Return (x, y) of the center of cell containing provided text 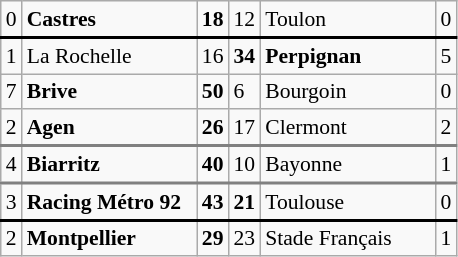
18 (213, 19)
Toulon (348, 19)
40 (213, 164)
Perpignan (348, 56)
6 (245, 92)
Bayonne (348, 164)
4 (12, 164)
50 (213, 92)
43 (213, 202)
34 (245, 56)
Montpellier (110, 238)
Bourgoin (348, 92)
Clermont (348, 128)
Toulouse (348, 202)
23 (245, 238)
7 (12, 92)
Castres (110, 19)
Agen (110, 128)
Brive (110, 92)
La Rochelle (110, 56)
Biarritz (110, 164)
17 (245, 128)
12 (245, 19)
16 (213, 56)
29 (213, 238)
21 (245, 202)
26 (213, 128)
5 (446, 56)
Stade Français (348, 238)
10 (245, 164)
Racing Métro 92 (110, 202)
3 (12, 202)
